Return [x, y] of the center of cell containing provided text 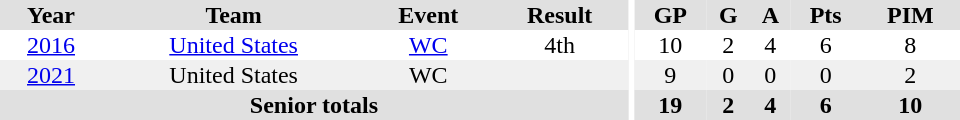
PIM [910, 15]
2021 [51, 75]
Pts [826, 15]
Team [234, 15]
A [770, 15]
2016 [51, 45]
Event [428, 15]
GP [670, 15]
19 [670, 105]
G [728, 15]
9 [670, 75]
Year [51, 15]
Senior totals [314, 105]
4th [560, 45]
8 [910, 45]
Result [560, 15]
